Identify which cell holds the provided text, then report its (x, y) central coordinate. 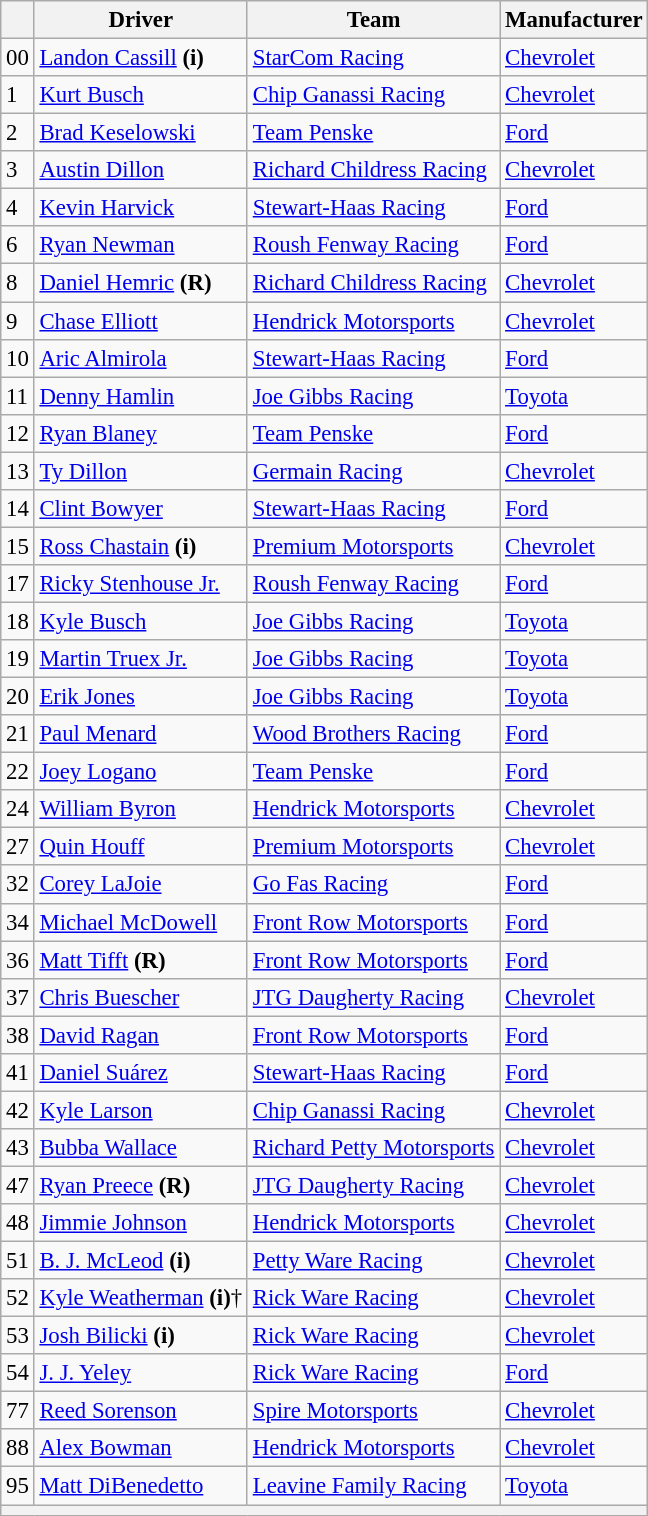
19 (18, 659)
Corey LaJoie (140, 885)
51 (18, 1261)
Daniel Suárez (140, 1073)
StarCom Racing (373, 58)
Driver (140, 20)
22 (18, 772)
17 (18, 584)
Reed Sorenson (140, 1411)
32 (18, 885)
Manufacturer (574, 20)
77 (18, 1411)
20 (18, 697)
2 (18, 133)
Joey Logano (140, 772)
Alex Bowman (140, 1449)
21 (18, 734)
Martin Truex Jr. (140, 659)
38 (18, 1035)
Spire Motorsports (373, 1411)
Austin Dillon (140, 170)
6 (18, 245)
8 (18, 283)
Team (373, 20)
47 (18, 1185)
Germain Racing (373, 471)
Aric Almirola (140, 358)
Richard Petty Motorsports (373, 1148)
Erik Jones (140, 697)
42 (18, 1110)
Clint Bowyer (140, 509)
Ricky Stenhouse Jr. (140, 584)
Brad Keselowski (140, 133)
Michael McDowell (140, 922)
Denny Hamlin (140, 396)
54 (18, 1373)
Petty Ware Racing (373, 1261)
95 (18, 1486)
Quin Houff (140, 847)
15 (18, 546)
Jimmie Johnson (140, 1223)
Matt Tifft (R) (140, 960)
3 (18, 170)
Chase Elliott (140, 321)
12 (18, 433)
37 (18, 997)
11 (18, 396)
9 (18, 321)
4 (18, 208)
14 (18, 509)
10 (18, 358)
Kyle Busch (140, 621)
88 (18, 1449)
34 (18, 922)
41 (18, 1073)
B. J. McLeod (i) (140, 1261)
Josh Bilicki (i) (140, 1336)
Kyle Larson (140, 1110)
1 (18, 95)
Ryan Preece (R) (140, 1185)
Wood Brothers Racing (373, 734)
27 (18, 847)
Daniel Hemric (R) (140, 283)
Matt DiBenedetto (140, 1486)
Go Fas Racing (373, 885)
Paul Menard (140, 734)
52 (18, 1298)
Chris Buescher (140, 997)
53 (18, 1336)
24 (18, 809)
Kyle Weatherman (i)† (140, 1298)
Ty Dillon (140, 471)
William Byron (140, 809)
36 (18, 960)
43 (18, 1148)
Ryan Newman (140, 245)
David Ragan (140, 1035)
18 (18, 621)
Kevin Harvick (140, 208)
Leavine Family Racing (373, 1486)
Bubba Wallace (140, 1148)
00 (18, 58)
J. J. Yeley (140, 1373)
Kurt Busch (140, 95)
Ross Chastain (i) (140, 546)
Landon Cassill (i) (140, 58)
13 (18, 471)
Ryan Blaney (140, 433)
48 (18, 1223)
